Scan for the cell matching the given text and deliver its [X, Y] coordinate at center. 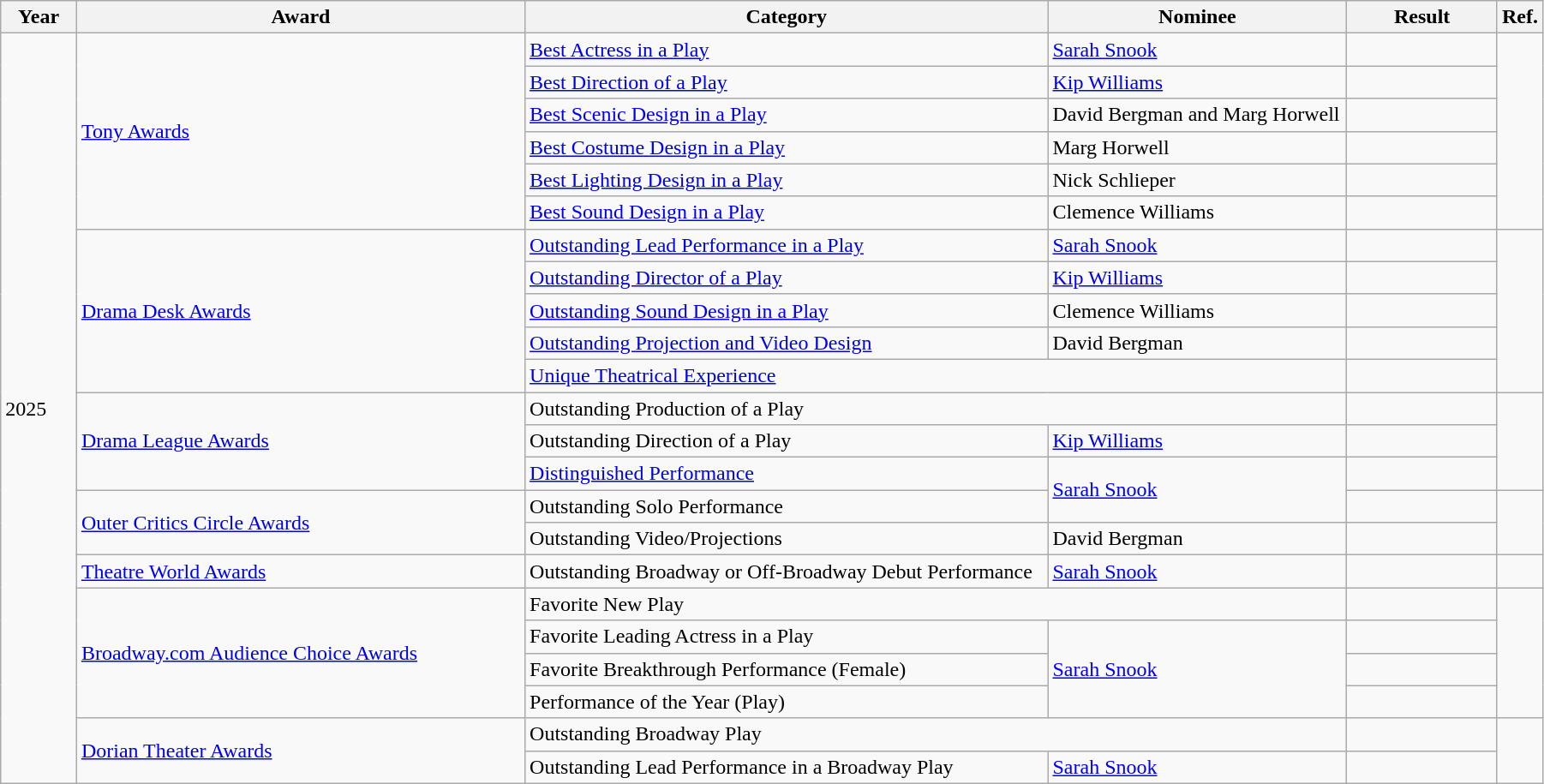
Year [39, 17]
Outstanding Broadway or Off-Broadway Debut Performance [787, 572]
Award [300, 17]
Best Lighting Design in a Play [787, 180]
Best Direction of a Play [787, 82]
Marg Horwell [1198, 147]
Outstanding Projection and Video Design [787, 343]
Unique Theatrical Experience [936, 375]
Broadway.com Audience Choice Awards [300, 653]
Outstanding Direction of a Play [787, 441]
Outstanding Sound Design in a Play [787, 310]
Nominee [1198, 17]
Favorite Breakthrough Performance (Female) [787, 669]
Outer Critics Circle Awards [300, 523]
Best Sound Design in a Play [787, 212]
Category [787, 17]
Drama League Awards [300, 441]
Distinguished Performance [787, 474]
Outstanding Video/Projections [787, 539]
Outstanding Director of a Play [787, 278]
Best Actress in a Play [787, 50]
2025 [39, 408]
Theatre World Awards [300, 572]
Tony Awards [300, 131]
Favorite Leading Actress in a Play [787, 637]
Ref. [1520, 17]
Drama Desk Awards [300, 310]
Best Scenic Design in a Play [787, 115]
Outstanding Production of a Play [936, 409]
Outstanding Broadway Play [936, 734]
Outstanding Lead Performance in a Play [787, 245]
Outstanding Solo Performance [787, 506]
Performance of the Year (Play) [787, 702]
Dorian Theater Awards [300, 751]
Outstanding Lead Performance in a Broadway Play [787, 767]
Nick Schlieper [1198, 180]
Favorite New Play [936, 604]
Best Costume Design in a Play [787, 147]
Result [1422, 17]
David Bergman and Marg Horwell [1198, 115]
